Determine the [X, Y] coordinate at the center of the cell enclosing the given text.  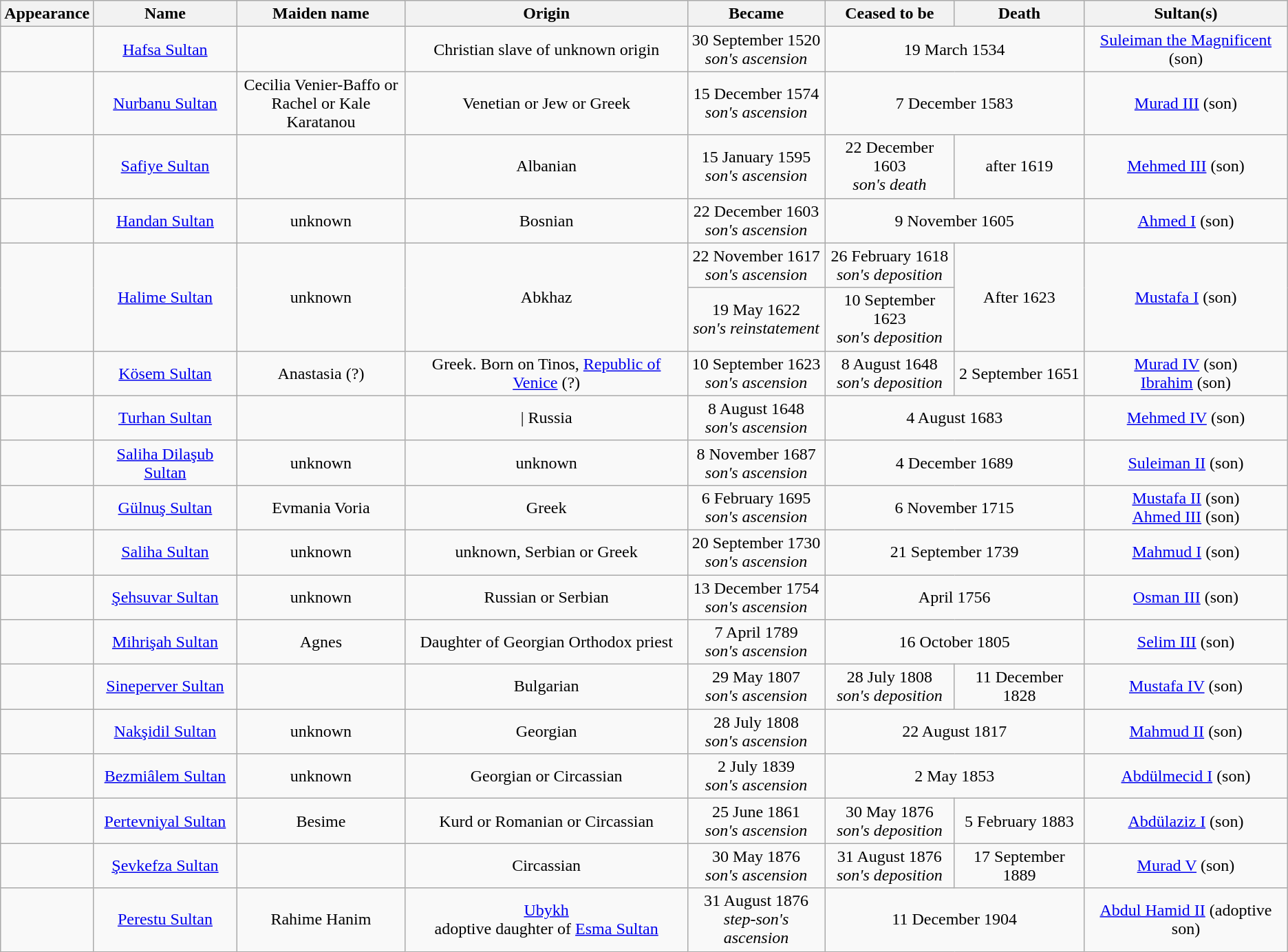
| Russia [546, 418]
Mahmud I (son) [1186, 552]
Pertevniyal Sultan [165, 821]
8 August 1648son's ascension [757, 418]
Abdülmecid I (son) [1186, 776]
Agnes [321, 642]
31 August 1876son's deposition [890, 865]
Mihrişah Sultan [165, 642]
Besime [321, 821]
Appearance [47, 14]
Halime Sultan [165, 297]
30 May 1876son's ascension [757, 865]
Georgian or Circassian [546, 776]
Mustafa I (son) [1186, 297]
Hafsa Sultan [165, 50]
26 February 1618son's deposition [890, 266]
Abdülaziz I (son) [1186, 821]
Mustafa II (son)Ahmed III (son) [1186, 508]
10 September 1623son's deposition [890, 319]
Albanian [546, 166]
Mustafa IV (son) [1186, 686]
Şehsuvar Sultan [165, 597]
after 1619 [1020, 166]
19 March 1534 [955, 50]
19 May 1622son's reinstatement [757, 319]
Handan Sultan [165, 220]
Bezmiâlem Sultan [165, 776]
2 July 1839son's ascension [757, 776]
Mehmed IV (son) [1186, 418]
9 November 1605 [955, 220]
Evmania Voria [321, 508]
15 December 1574son's ascension [757, 103]
Selim III (son) [1186, 642]
Venetian or Jew or Greek [546, 103]
Murad IV (son)Ibrahim (son) [1186, 373]
Became [757, 14]
Safiye Sultan [165, 166]
16 October 1805 [955, 642]
Suleiman II (son) [1186, 462]
2 September 1651 [1020, 373]
Murad III (son) [1186, 103]
Greek. Born on Tinos, Republic of Venice (?) [546, 373]
Osman III (son) [1186, 597]
20 September 1730son's ascension [757, 552]
Maiden name [321, 14]
Origin [546, 14]
25 June 1861son's ascension [757, 821]
2 May 1853 [955, 776]
28 July 1808son's deposition [890, 686]
Abkhaz [546, 297]
4 August 1683 [955, 418]
Russian or Serbian [546, 597]
Circassian [546, 865]
Mahmud II (son) [1186, 732]
6 November 1715 [955, 508]
8 November 1687son's ascension [757, 462]
17 September 1889 [1020, 865]
Ahmed I (son) [1186, 220]
Georgian [546, 732]
Nurbanu Sultan [165, 103]
29 May 1807son's ascension [757, 686]
28 July 1808son's ascension [757, 732]
21 September 1739 [955, 552]
13 December 1754son's ascension [757, 597]
30 May 1876son's deposition [890, 821]
Gülnuş Sultan [165, 508]
Nakşidil Sultan [165, 732]
Death [1020, 14]
Turhan Sultan [165, 418]
Abdul Hamid II (adoptive son) [1186, 920]
22 December 1603son's ascension [757, 220]
Mehmed III (son) [1186, 166]
11 December 1904 [955, 920]
unknown, Serbian or Greek [546, 552]
15 January 1595son's ascension [757, 166]
Greek [546, 508]
Kurd or Romanian or Circassian [546, 821]
31 August 1876step-son's ascension [757, 920]
Anastasia (?) [321, 373]
Murad V (son) [1186, 865]
Sultan(s) [1186, 14]
Name [165, 14]
7 April 1789son's ascension [757, 642]
After 1623 [1020, 297]
Şevkefza Sultan [165, 865]
Bosnian [546, 220]
22 December 1603son's death [890, 166]
Saliha Dilaşub Sultan [165, 462]
4 December 1689 [955, 462]
Perestu Sultan [165, 920]
Kösem Sultan [165, 373]
Ceased to be [890, 14]
Cecilia Venier-Baffo orRachel or Kale Karatanou [321, 103]
Daughter of Georgian Orthodox priest [546, 642]
22 November 1617son's ascension [757, 266]
Suleiman the Magnificent (son) [1186, 50]
Rahime Hanim [321, 920]
April 1756 [955, 597]
8 August 1648 son's deposition [890, 373]
Christian slave of unknown origin [546, 50]
5 February 1883 [1020, 821]
11 December 1828 [1020, 686]
22 August 1817 [955, 732]
30 September 1520son's ascension [757, 50]
6 February 1695son's ascension [757, 508]
7 December 1583 [955, 103]
Sineperver Sultan [165, 686]
Bulgarian [546, 686]
Saliha Sultan [165, 552]
10 September 1623son's ascension [757, 373]
Ubykhadoptive daughter of Esma Sultan [546, 920]
